Provide the [x, y] coordinate of the cell's center where the given text is located.  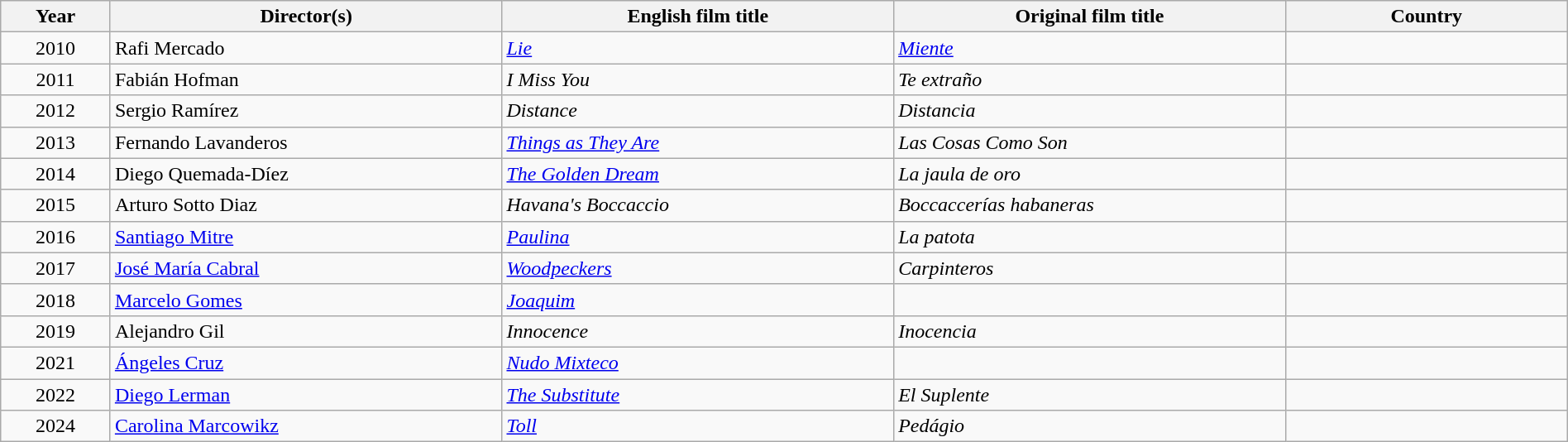
Te extraño [1090, 79]
2016 [56, 237]
Innocence [698, 331]
Havana's Boccaccio [698, 205]
Fabián Hofman [306, 79]
2022 [56, 395]
La patota [1090, 237]
Fernando Lavanderos [306, 142]
Woodpeckers [698, 268]
Sergio Ramírez [306, 111]
2017 [56, 268]
Inocencia [1090, 331]
Things as They Are [698, 142]
I Miss You [698, 79]
2012 [56, 111]
Country [1426, 17]
Carolina Marcowikz [306, 426]
La jaula de oro [1090, 174]
Distance [698, 111]
2024 [56, 426]
English film title [698, 17]
Santiago Mitre [306, 237]
Rafi Mercado [306, 48]
Nudo Mixteco [698, 363]
Ángeles Cruz [306, 363]
2018 [56, 300]
Original film title [1090, 17]
2021 [56, 363]
Lie [698, 48]
Toll [698, 426]
Miente [1090, 48]
El Suplente [1090, 395]
Las Cosas Como Son [1090, 142]
Diego Quemada-Díez [306, 174]
Director(s) [306, 17]
Alejandro Gil [306, 331]
Boccaccerías habaneras [1090, 205]
The Substitute [698, 395]
Distancia [1090, 111]
Paulina [698, 237]
Carpinteros [1090, 268]
2015 [56, 205]
2013 [56, 142]
Year [56, 17]
Marcelo Gomes [306, 300]
2010 [56, 48]
2014 [56, 174]
Arturo Sotto Diaz [306, 205]
José María Cabral [306, 268]
Joaquim [698, 300]
2019 [56, 331]
Diego Lerman [306, 395]
The Golden Dream [698, 174]
Pedágio [1090, 426]
2011 [56, 79]
